Return (X, Y) of the center of cell containing provided text 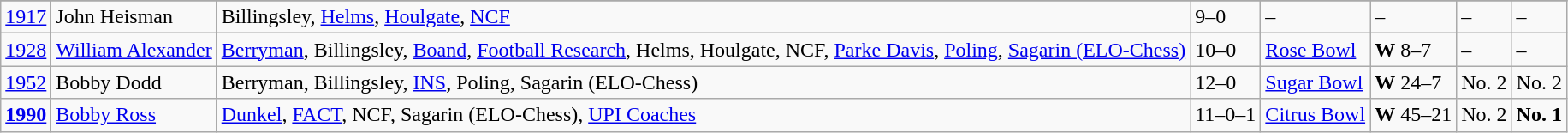
No. 1 (1539, 115)
Dunkel, FACT, NCF, Sagarin (ELO-Chess), UPI Coaches (704, 115)
12–0 (1226, 82)
Berryman, Billingsley, Boand, Football Research, Helms, Houlgate, NCF, Parke Davis, Poling, Sagarin (ELO-Chess) (704, 50)
Berryman, Billingsley, INS, Poling, Sagarin (ELO-Chess) (704, 82)
W 24–7 (1414, 82)
9–0 (1226, 17)
Billingsley, Helms, Houlgate, NCF (704, 17)
Bobby Dodd (134, 82)
Citrus Bowl (1316, 115)
Sugar Bowl (1316, 82)
11–0–1 (1226, 115)
William Alexander (134, 50)
10–0 (1226, 50)
1952 (26, 82)
Bobby Ross (134, 115)
1928 (26, 50)
Rose Bowl (1316, 50)
W 8–7 (1414, 50)
1917 (26, 17)
1990 (26, 115)
John Heisman (134, 17)
W 45–21 (1414, 115)
